Provide the [x, y] coordinate of the cell's center where the given text is located.  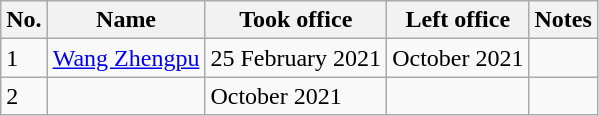
25 February 2021 [296, 58]
1 [24, 58]
Wang Zhengpu [126, 58]
No. [24, 20]
Left office [458, 20]
2 [24, 96]
Name [126, 20]
Notes [563, 20]
Took office [296, 20]
